Provide the [x, y] coordinate of the cell's center where the given text is located.  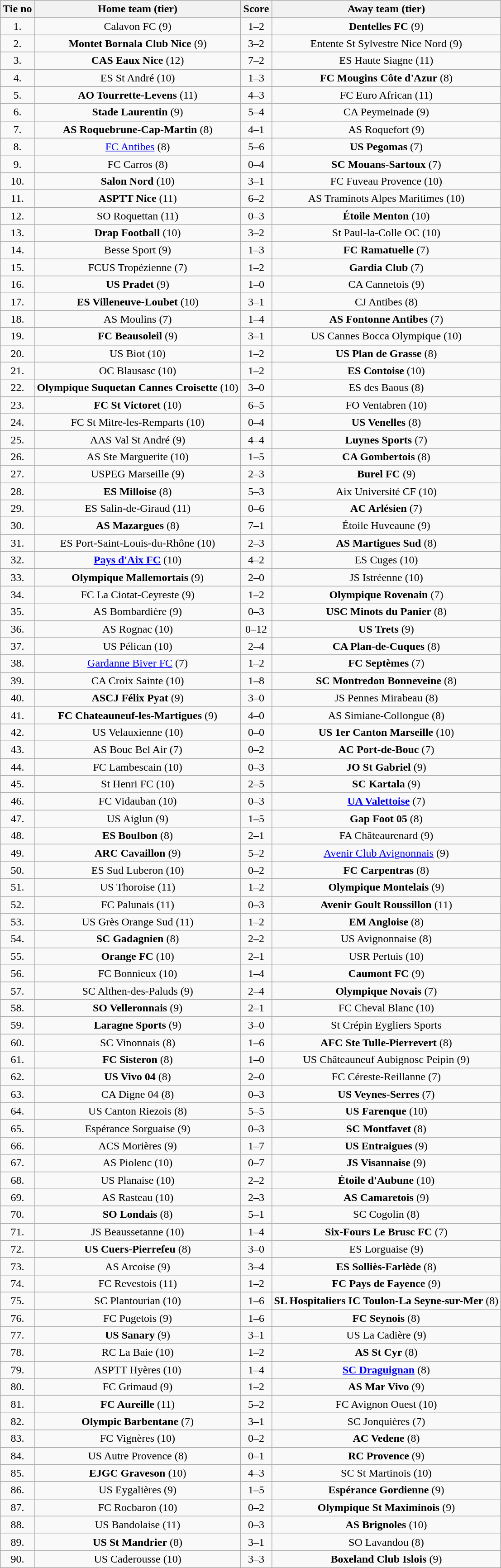
0–12 [256, 629]
FC Pugetois (9) [138, 1318]
Olympique St Maximinois (9) [386, 1507]
AS Simiane-Collongue (8) [386, 715]
34. [17, 595]
53. [17, 922]
72. [17, 1249]
FO Ventabren (10) [386, 405]
Luynes Sports (7) [386, 439]
Home team (tier) [138, 9]
61. [17, 1060]
7–1 [256, 526]
31. [17, 543]
US Planaise (10) [138, 1180]
US Canton Riezois (8) [138, 1111]
Espérance Sorguaise (9) [138, 1129]
Drap Football (10) [138, 233]
27. [17, 474]
4–2 [256, 560]
Stade Laurentin (9) [138, 112]
US Pélican (10) [138, 646]
FC Aureille (11) [138, 1404]
FC Palunais (11) [138, 905]
18. [17, 319]
US Venelles (8) [386, 422]
US Cuers-Pierrefeu (8) [138, 1249]
AS Camaretois (9) [386, 1197]
ES Villeneuve-Loubet (10) [138, 302]
FC Cheval Blanc (10) [386, 1008]
64. [17, 1111]
US Farenque (10) [386, 1111]
FC Lambescain (10) [138, 767]
JS Pennes Mirabeau (8) [386, 698]
6–2 [256, 198]
22. [17, 388]
ES Salin-de-Giraud (11) [138, 509]
USR Pertuis (10) [386, 956]
FC Vidauban (10) [138, 801]
Laragne Sports (9) [138, 1025]
Olympic Barbentane (7) [138, 1421]
FC Sisteron (8) [138, 1060]
USPEG Marseille (9) [138, 474]
ES Contoise (10) [386, 371]
Calavon FC (9) [138, 26]
62. [17, 1077]
Besse Sport (9) [138, 250]
US Velauxienne (10) [138, 732]
54. [17, 939]
40. [17, 698]
ASPTT Hyères (10) [138, 1370]
9. [17, 164]
AFC Ste Tulle-Pierrevert (8) [386, 1042]
5. [17, 95]
Boxeland Club Islois (9) [386, 1559]
FC Rocbaron (10) [138, 1507]
Burel FC (9) [386, 474]
5–4 [256, 112]
42. [17, 732]
SL Hospitaliers IC Toulon-La Seyne-sur-Mer (8) [386, 1301]
CA Croix Sainte (10) [138, 681]
US Caderousse (10) [138, 1559]
80. [17, 1387]
US Thoroise (11) [138, 887]
AS Rognac (10) [138, 629]
5–6 [256, 147]
SC St Martinois (10) [386, 1473]
FA Châteaurenard (9) [386, 836]
Olympique Rovenain (7) [386, 595]
7. [17, 129]
USC Minots du Panier (8) [386, 612]
AS Fontonne Antibes (7) [386, 319]
88. [17, 1525]
CAS Eaux Nice (12) [138, 61]
FC Seynois (8) [386, 1318]
ES Solliès-Farlède (8) [386, 1266]
12. [17, 216]
US Entraigues (9) [386, 1146]
Gardia Club (7) [386, 267]
SC Jonquières (7) [386, 1421]
55. [17, 956]
US St Mandrier (8) [138, 1542]
77. [17, 1335]
65. [17, 1129]
29. [17, 509]
52. [17, 905]
75. [17, 1301]
FC Septèmes (7) [386, 663]
SC Plantourian (10) [138, 1301]
71. [17, 1232]
58. [17, 1008]
2–5 [256, 784]
5–1 [256, 1215]
35. [17, 612]
8. [17, 147]
US Sanary (9) [138, 1335]
SC Vinonnais (8) [138, 1042]
63. [17, 1094]
AS Brignoles (10) [386, 1525]
AO Tourrette-Levens (11) [138, 95]
SO Velleronnais (9) [138, 1008]
ES des Baous (8) [386, 388]
86. [17, 1490]
US Veynes-Serres (7) [386, 1094]
SC Mouans-Sartoux (7) [386, 164]
67. [17, 1163]
73. [17, 1266]
SC Montredon Bonneveine (8) [386, 681]
SC Gadagnien (8) [138, 939]
28. [17, 491]
AAS Val St André (9) [138, 439]
50. [17, 870]
Six-Fours Le Brusc FC (7) [386, 1232]
81. [17, 1404]
FC Avignon Ouest (10) [386, 1404]
46. [17, 801]
5–5 [256, 1111]
7–2 [256, 61]
US La Cadière (9) [386, 1335]
AS Traminots Alpes Maritimes (10) [386, 198]
33. [17, 577]
AS Rasteau (10) [138, 1197]
4–0 [256, 715]
ES Sud Luberon (10) [138, 870]
FC Euro African (11) [386, 95]
Entente St Sylvestre Nice Nord (9) [386, 43]
Étoile d'Aubune (10) [386, 1180]
20. [17, 353]
AS Ste Marguerite (10) [138, 457]
Étoile Menton (10) [386, 216]
FC Céreste-Reillanne (7) [386, 1077]
SO Roquettan (11) [138, 216]
JS Beaussetanne (10) [138, 1232]
90. [17, 1559]
FC Mougins Côte d'Azur (8) [386, 78]
FC Chateauneuf-les-Martigues (9) [138, 715]
SO Lavandou (8) [386, 1542]
39. [17, 681]
23. [17, 405]
6–5 [256, 405]
SC Kartala (9) [386, 784]
13. [17, 233]
FC Beausoleil (9) [138, 336]
AC Port-de-Bouc (7) [386, 749]
FC Revestois (11) [138, 1283]
FC Carpentras (8) [386, 870]
78. [17, 1353]
ES Milloise (8) [138, 491]
Olympique Novais (7) [386, 991]
Étoile Huveaune (9) [386, 526]
Avenir Goult Roussillon (11) [386, 905]
26. [17, 457]
82. [17, 1421]
Away team (tier) [386, 9]
Olympique Mallemortais (9) [138, 577]
68. [17, 1180]
US Cannes Bocca Olympique (10) [386, 336]
AC Arlésien (7) [386, 509]
Avenir Club Avignonnais (9) [386, 853]
SC Althen-des-Paluds (9) [138, 991]
1–7 [256, 1146]
US Pegomas (7) [386, 147]
FC La Ciotat-Ceyreste (9) [138, 595]
2. [17, 43]
Olympique Montelais (9) [386, 887]
Gap Foot 05 (8) [386, 819]
69. [17, 1197]
16. [17, 285]
St Crépin Eygliers Sports [386, 1025]
Tie no [17, 9]
0–1 [256, 1456]
US Pradet (9) [138, 285]
1. [17, 26]
ES Port-Saint-Louis-du-Rhône (10) [138, 543]
OC Blausasc (10) [138, 371]
47. [17, 819]
AS Mar Vivo (9) [386, 1387]
Olympique Suquetan Cannes Croisette (10) [138, 388]
ES Lorguaise (9) [386, 1249]
48. [17, 836]
St Paul-la-Colle OC (10) [386, 233]
32. [17, 560]
FC Carros (8) [138, 164]
30. [17, 526]
87. [17, 1507]
74. [17, 1283]
5–3 [256, 491]
SC Cogolin (8) [386, 1215]
11. [17, 198]
AS Mazargues (8) [138, 526]
51. [17, 887]
Gardanne Biver FC (7) [138, 663]
US Autre Provence (8) [138, 1456]
ASCJ Félix Pyat (9) [138, 698]
AS Arcoise (9) [138, 1266]
AS Piolenc (10) [138, 1163]
4–4 [256, 439]
Espérance Gordienne (9) [386, 1490]
57. [17, 991]
RC Provence (9) [386, 1456]
JS Istréenne (10) [386, 577]
AS Roquefort (9) [386, 129]
84. [17, 1456]
79. [17, 1370]
15. [17, 267]
AC Vedene (8) [386, 1439]
US Grès Orange Sud (11) [138, 922]
38. [17, 663]
UA Valettoise (7) [386, 801]
Aix Université CF (10) [386, 491]
ES Boulbon (8) [138, 836]
0–0 [256, 732]
ES St André (10) [138, 78]
US Biot (10) [138, 353]
6. [17, 112]
14. [17, 250]
1–8 [256, 681]
US Châteauneuf Aubignosc Peipin (9) [386, 1060]
FC Antibes (8) [138, 147]
43. [17, 749]
US 1er Canton Marseille (10) [386, 732]
ARC Cavaillon (9) [138, 853]
Pays d'Aix FC (10) [138, 560]
Montet Bornala Club Nice (9) [138, 43]
US Eygalières (9) [138, 1490]
SC Draguignan (8) [386, 1370]
45. [17, 784]
4. [17, 78]
41. [17, 715]
FC Ramatuelle (7) [386, 250]
CA Peymeinade (9) [386, 112]
3–3 [256, 1559]
25. [17, 439]
SC Montfavet (8) [386, 1129]
83. [17, 1439]
CA Plan-de-Cuques (8) [386, 646]
US Plan de Grasse (8) [386, 353]
CA Gombertois (8) [386, 457]
ES Cuges (10) [386, 560]
10. [17, 181]
ACS Morières (9) [138, 1146]
4–1 [256, 129]
Orange FC (10) [138, 956]
SO Londais (8) [138, 1215]
FCUS Tropézienne (7) [138, 267]
FC St Victoret (10) [138, 405]
St Henri FC (10) [138, 784]
CA Digne 04 (8) [138, 1094]
44. [17, 767]
ES Haute Siagne (11) [386, 61]
0–6 [256, 509]
3. [17, 61]
49. [17, 853]
36. [17, 629]
FC St Mitre-les-Remparts (10) [138, 422]
59. [17, 1025]
0–7 [256, 1163]
AS Bombardière (9) [138, 612]
Score [256, 9]
24. [17, 422]
US Vivo 04 (8) [138, 1077]
RC La Baie (10) [138, 1353]
17. [17, 302]
JS Visannaise (9) [386, 1163]
US Trets (9) [386, 629]
FC Grimaud (9) [138, 1387]
AS Moulins (7) [138, 319]
37. [17, 646]
60. [17, 1042]
EJGC Graveson (10) [138, 1473]
85. [17, 1473]
76. [17, 1318]
70. [17, 1215]
FC Fuveau Provence (10) [386, 181]
Caumont FC (9) [386, 973]
FC Pays de Fayence (9) [386, 1283]
FC Vignères (10) [138, 1439]
56. [17, 973]
JO St Gabriel (9) [386, 767]
AS Roquebrune-Cap-Martin (8) [138, 129]
AS St Cyr (8) [386, 1353]
AS Martigues Sud (8) [386, 543]
Dentelles FC (9) [386, 26]
66. [17, 1146]
3–4 [256, 1266]
CJ Antibes (8) [386, 302]
US Aiglun (9) [138, 819]
US Avignonnaise (8) [386, 939]
ASPTT Nice (11) [138, 198]
89. [17, 1542]
US Bandolaise (11) [138, 1525]
21. [17, 371]
CA Cannetois (9) [386, 285]
Salon Nord (10) [138, 181]
19. [17, 336]
FC Bonnieux (10) [138, 973]
AS Bouc Bel Air (7) [138, 749]
EM Angloise (8) [386, 922]
